Capture the cell that displays the provided text and extract its (x, y) central coordinate. 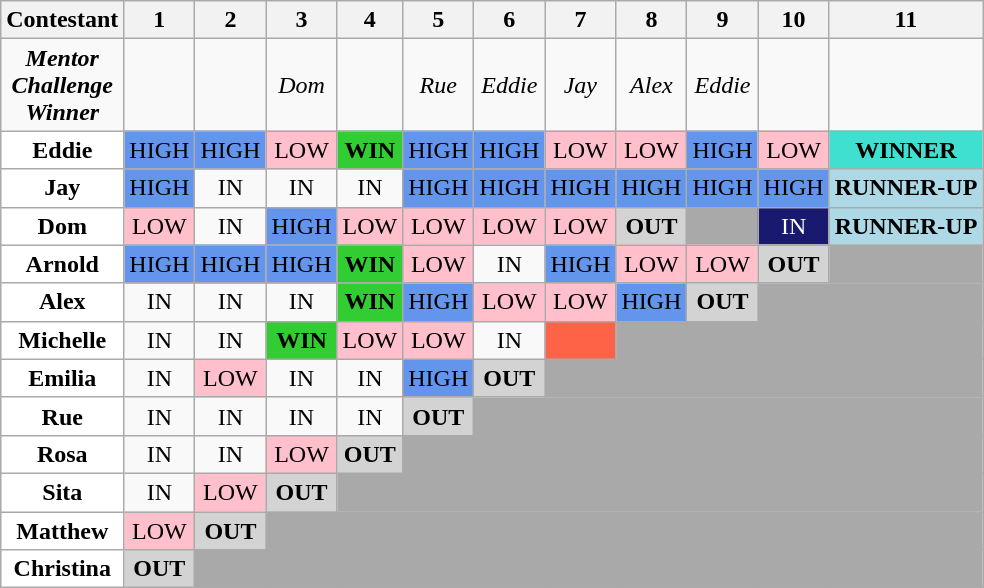
Rosa (62, 454)
Matthew (62, 531)
10 (794, 20)
8 (652, 20)
6 (510, 20)
2 (230, 20)
9 (722, 20)
Emilia (62, 378)
Contestant (62, 20)
4 (370, 20)
5 (438, 20)
Sita (62, 492)
WINNER (906, 150)
Michelle (62, 340)
Arnold (62, 264)
11 (906, 20)
3 (302, 20)
MentorChallengeWinner (62, 85)
1 (160, 20)
7 (580, 20)
Christina (62, 569)
